Pinpoint the cell where the given text exists, returning its (X, Y) midpoint coordinate. 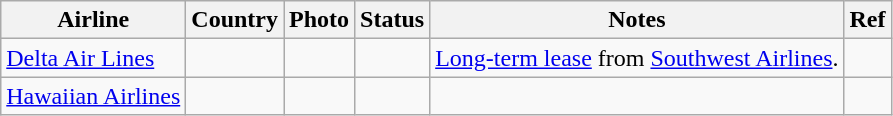
Photo (320, 20)
Hawaiian Airlines (94, 96)
Country (235, 20)
Delta Air Lines (94, 58)
Long-term lease from Southwest Airlines. (637, 58)
Notes (637, 20)
Ref (868, 20)
Status (392, 20)
Airline (94, 20)
